Capture the cell that displays the provided text and extract its (x, y) central coordinate. 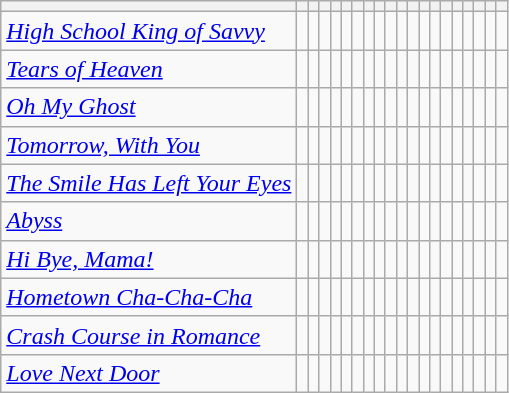
Tears of Heaven (149, 69)
Abyss (149, 221)
Crash Course in Romance (149, 335)
High School King of Savvy (149, 31)
Love Next Door (149, 373)
Oh My Ghost (149, 107)
Hometown Cha-Cha-Cha (149, 297)
Hi Bye, Mama! (149, 259)
Tomorrow, With You (149, 145)
The Smile Has Left Your Eyes (149, 183)
